From the cell containing the given text, extract its center point as [X, Y] coordinate. 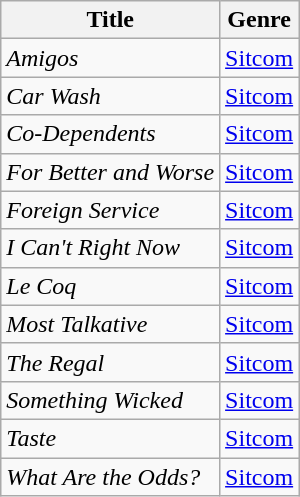
Le Coq [110, 286]
For Better and Worse [110, 172]
The Regal [110, 362]
Co-Dependents [110, 134]
I Can't Right Now [110, 248]
What Are the Odds? [110, 477]
Taste [110, 438]
Genre [260, 20]
Something Wicked [110, 400]
Amigos [110, 58]
Car Wash [110, 96]
Title [110, 20]
Foreign Service [110, 210]
Most Talkative [110, 324]
